Search for the cell housing the specified text and yield its [X, Y] center coordinate. 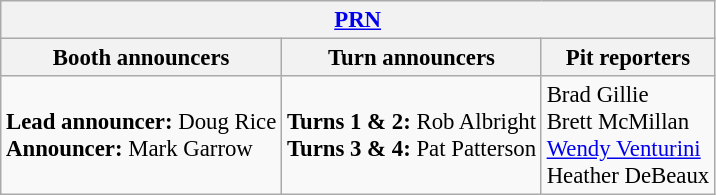
Lead announcer: Doug RiceAnnouncer: Mark Garrow [142, 136]
Pit reporters [628, 58]
Booth announcers [142, 58]
Brad GillieBrett McMillanWendy VenturiniHeather DeBeaux [628, 136]
Turns 1 & 2: Rob AlbrightTurns 3 & 4: Pat Patterson [412, 136]
Turn announcers [412, 58]
PRN [358, 20]
